From the cell containing the given text, extract its center point as (x, y) coordinate. 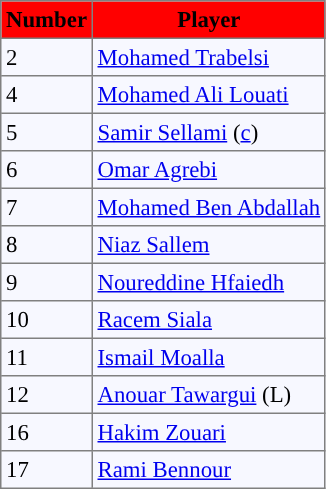
8 (47, 245)
Omar Agrebi (208, 170)
7 (47, 207)
Niaz Sallem (208, 245)
17 (47, 470)
Player (208, 20)
10 (47, 320)
Ismail Moalla (208, 357)
11 (47, 357)
5 (47, 132)
6 (47, 170)
Hakim Zouari (208, 432)
12 (47, 395)
16 (47, 432)
4 (47, 95)
9 (47, 282)
Racem Siala (208, 320)
Rami Bennour (208, 470)
Mohamed Ben Abdallah (208, 207)
Noureddine Hfaiedh (208, 282)
Mohamed Trabelsi (208, 57)
Mohamed Ali Louati (208, 95)
2 (47, 57)
Number (47, 20)
Anouar Tawargui (L) (208, 395)
Samir Sellami (c) (208, 132)
